From the cell containing the given text, extract its center point as (X, Y) coordinate. 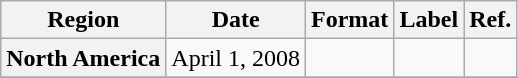
Date (236, 20)
Format (350, 20)
Ref. (490, 20)
Label (429, 20)
North America (84, 58)
Region (84, 20)
April 1, 2008 (236, 58)
